Detect which cell encompasses the target text, then output its (X, Y) center coordinate. 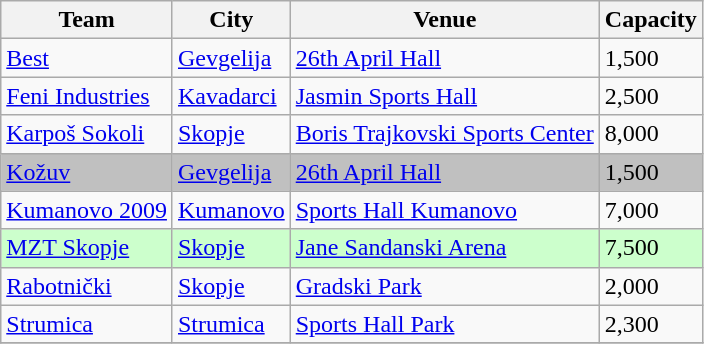
7,000 (650, 210)
Boris Trajkovski Sports Center (444, 134)
Capacity (650, 20)
2,000 (650, 286)
Team (87, 20)
Kavadarci (231, 96)
Jasmin Sports Hall (444, 96)
Rabotnički (87, 286)
MZT Skopje (87, 248)
Jane Sandanski Arena (444, 248)
Sports Hall Kumanovo (444, 210)
Kumanovo 2009 (87, 210)
Venue (444, 20)
Feni Industries (87, 96)
8,000 (650, 134)
2,500 (650, 96)
Gradski Park (444, 286)
Sports Hall Park (444, 324)
Best (87, 58)
Karpoš Sokoli (87, 134)
7,500 (650, 248)
City (231, 20)
Kumanovo (231, 210)
2,300 (650, 324)
Kožuv (87, 172)
